Pinpoint the cell where the given text exists, returning its [X, Y] midpoint coordinate. 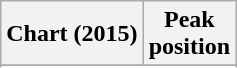
Peakposition [189, 34]
Chart (2015) [72, 34]
